For the text-containing cell, return its midpoint in (x, y) coordinate format. 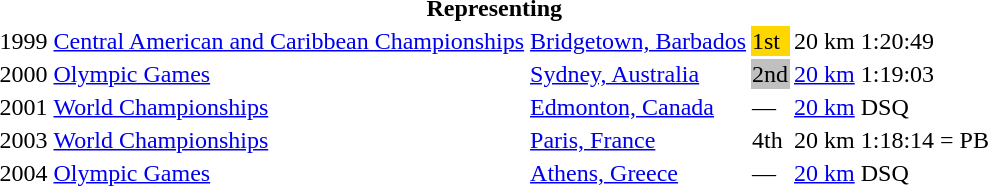
Sydney, Australia (638, 74)
Central American and Caribbean Championships (289, 41)
Edmonton, Canada (638, 107)
Olympic Games (289, 74)
2nd (770, 74)
— (770, 107)
4th (770, 140)
Paris, France (638, 140)
1st (770, 41)
Bridgetown, Barbados (638, 41)
